Capture the cell that displays the provided text and extract its (X, Y) central coordinate. 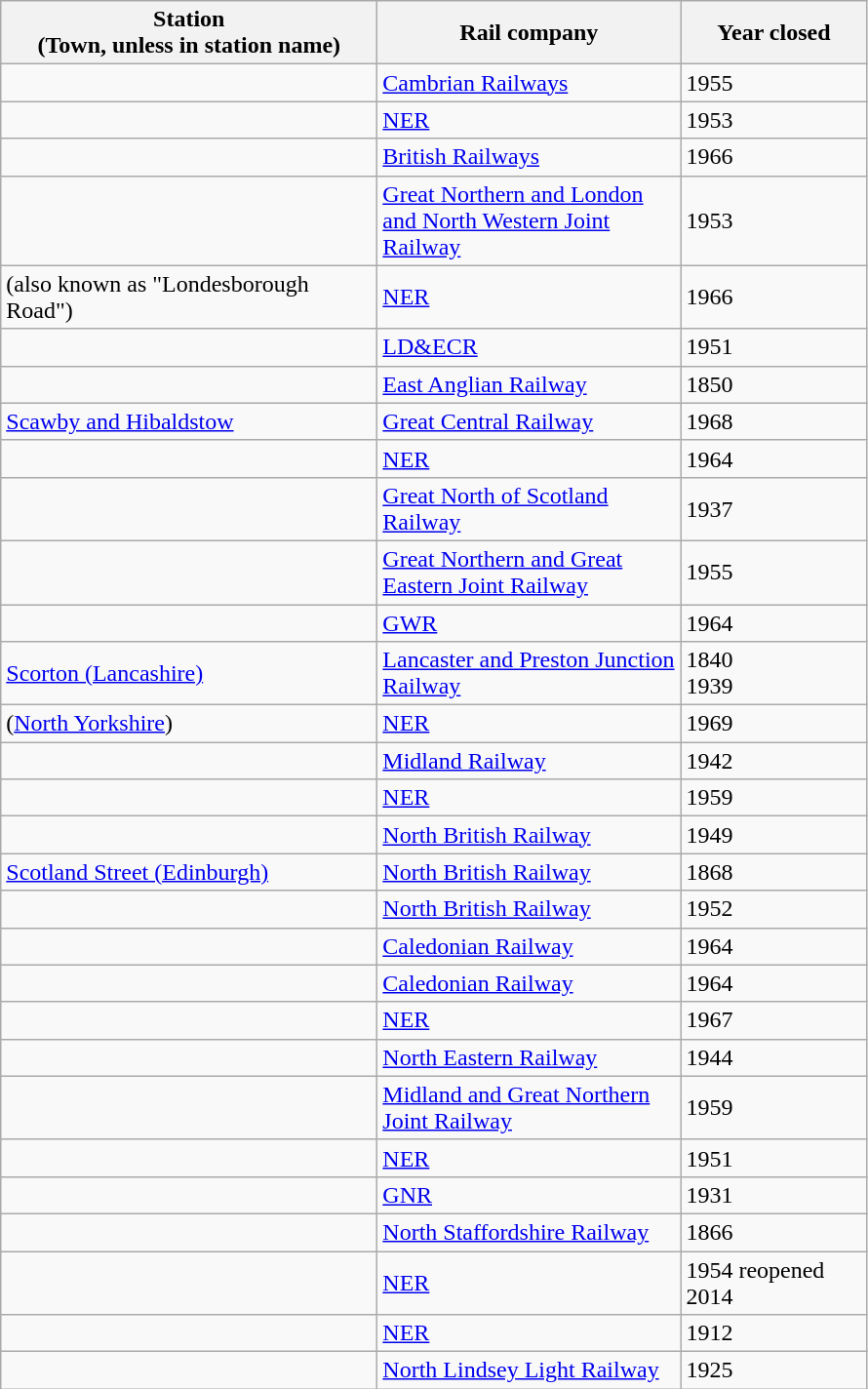
Cambrian Railways (529, 83)
GNR (529, 1195)
(North Yorkshire) (189, 724)
Lancaster and Preston Junction Railway (529, 673)
Year closed (774, 33)
1850 (774, 384)
Scotland Street (Edinburgh) (189, 872)
Rail company (529, 33)
Midland and Great Northern Joint Railway (529, 1108)
North Lindsey Light Railway (529, 1370)
1967 (774, 1020)
Great North of Scotland Railway (529, 509)
Great Northern and London and North Western Joint Railway (529, 220)
1942 (774, 761)
1937 (774, 509)
British Railways (529, 157)
LD&ECR (529, 347)
18401939 (774, 673)
Station(Town, unless in station name) (189, 33)
1944 (774, 1057)
1968 (774, 421)
1931 (774, 1195)
Scawby and Hibaldstow (189, 421)
1866 (774, 1232)
1969 (774, 724)
(also known as "Londesborough Road") (189, 297)
Scorton (Lancashire) (189, 673)
1912 (774, 1333)
Great Central Railway (529, 421)
Great Northern and Great Eastern Joint Railway (529, 572)
GWR (529, 623)
North Staffordshire Railway (529, 1232)
1952 (774, 909)
1925 (774, 1370)
1954 reopened 2014 (774, 1282)
North Eastern Railway (529, 1057)
1868 (774, 872)
Midland Railway (529, 761)
1949 (774, 835)
East Anglian Railway (529, 384)
